Search for the cell housing the specified text and yield its (X, Y) center coordinate. 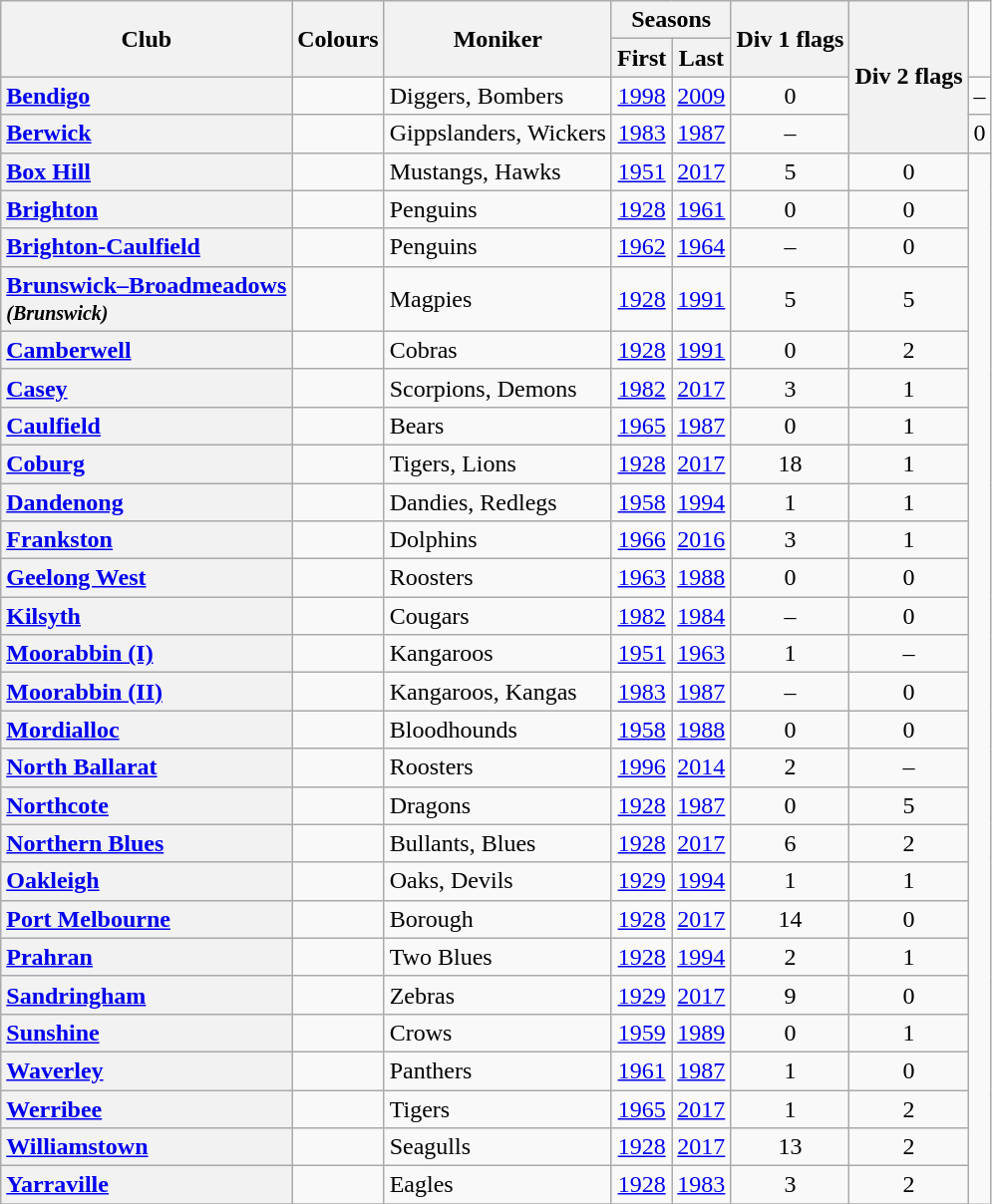
North Ballarat (147, 767)
Brunswick–Broadmeadows (Brunswick) (147, 299)
2009 (702, 96)
Moniker (497, 39)
1989 (702, 1033)
Eagles (497, 1185)
Bullants, Blues (497, 843)
Mordialloc (147, 730)
Dolphins (497, 540)
Camberwell (147, 350)
Williamstown (147, 1147)
Tigers, Lions (497, 463)
Zebras (497, 995)
2016 (702, 540)
Prahran (147, 957)
Club (147, 39)
Bendigo (147, 96)
1984 (702, 616)
6 (790, 843)
Oaks, Devils (497, 881)
Bloodhounds (497, 730)
Berwick (147, 134)
14 (790, 919)
Coburg (147, 463)
Gippslanders, Wickers (497, 134)
9 (790, 995)
2014 (702, 767)
Dandies, Redlegs (497, 501)
Yarraville (147, 1185)
1966 (641, 540)
1964 (702, 247)
Div 1 flags (790, 39)
18 (790, 463)
Kangaroos, Kangas (497, 692)
Cougars (497, 616)
Waverley (147, 1070)
Cobras (497, 350)
Magpies (497, 299)
Brighton-Caulfield (147, 247)
Kangaroos (497, 654)
Moorabbin (I) (147, 654)
Crows (497, 1033)
Northcote (147, 805)
Two Blues (497, 957)
Panthers (497, 1070)
1959 (641, 1033)
1996 (641, 767)
1962 (641, 247)
Oakleigh (147, 881)
Div 2 flags (909, 77)
Brighton (147, 209)
Dandenong (147, 501)
First (641, 58)
Dragons (497, 805)
Northern Blues (147, 843)
Werribee (147, 1109)
1998 (641, 96)
Colours (338, 39)
Port Melbourne (147, 919)
13 (790, 1147)
Geelong West (147, 578)
Mustangs, Hawks (497, 171)
Casey (147, 388)
Bears (497, 426)
Diggers, Bombers (497, 96)
Borough (497, 919)
Caulfield (147, 426)
Frankston (147, 540)
Box Hill (147, 171)
Sandringham (147, 995)
Kilsyth (147, 616)
Seasons (670, 20)
Seagulls (497, 1147)
Sunshine (147, 1033)
Last (702, 58)
Moorabbin (II) (147, 692)
Tigers (497, 1109)
Scorpions, Demons (497, 388)
